For the text-containing cell, return its midpoint in [x, y] coordinate format. 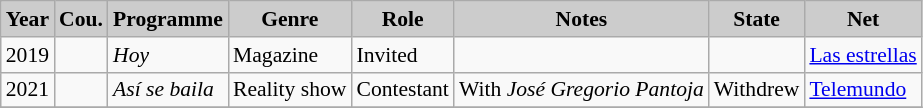
Year [28, 19]
Contestant [402, 90]
Telemundo [862, 90]
Cou. [81, 19]
Genre [290, 19]
Invited [402, 55]
Net [862, 19]
State [757, 19]
Programme [168, 19]
Así se baila [168, 90]
With José Gregorio Pantoja [582, 90]
Role [402, 19]
2019 [28, 55]
2021 [28, 90]
Notes [582, 19]
Withdrew [757, 90]
Magazine [290, 55]
Las estrellas [862, 55]
Hoy [168, 55]
Reality show [290, 90]
